Return the (X, Y) coordinate for the center point of the cell that contains the specified text.  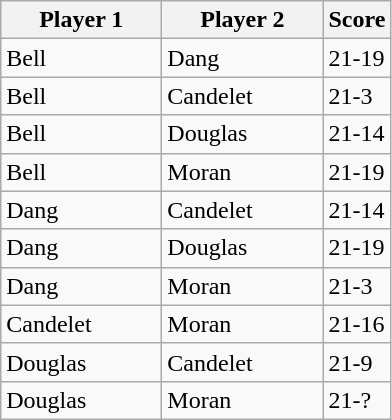
21-? (357, 400)
21-9 (357, 362)
Score (357, 20)
Player 1 (82, 20)
21-16 (357, 324)
Player 2 (242, 20)
